Locate the cell with the specified text and output its (x, y) center coordinate. 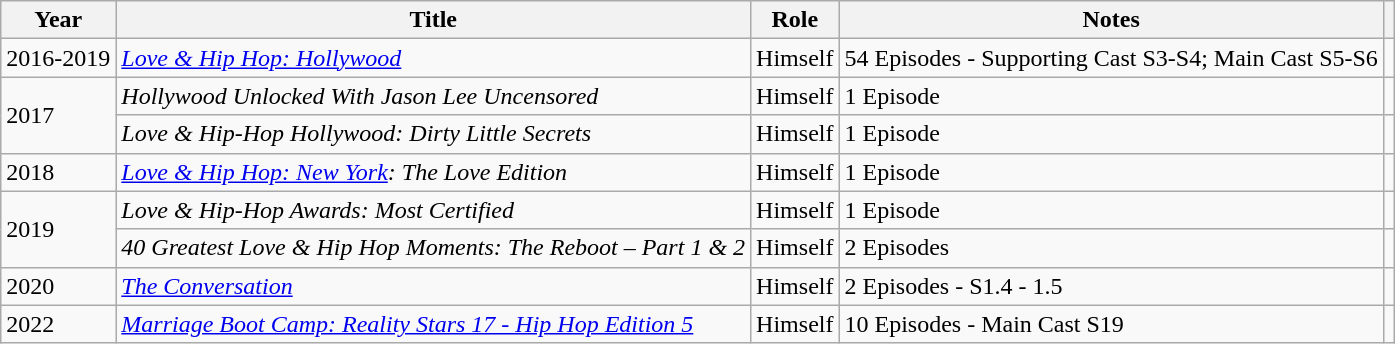
Love & Hip Hop: New York: The Love Edition (434, 172)
Notes (1111, 20)
10 Episodes - Main Cast S19 (1111, 324)
40 Greatest Love & Hip Hop Moments: The Reboot – Part 1 & 2 (434, 248)
2016-2019 (58, 58)
Love & Hip-Hop Awards: Most Certified (434, 210)
2017 (58, 115)
54 Episodes - Supporting Cast S3-S4; Main Cast S5-S6 (1111, 58)
Love & Hip-Hop Hollywood: Dirty Little Secrets (434, 134)
2 Episodes (1111, 248)
The Conversation (434, 286)
2020 (58, 286)
Hollywood Unlocked With Jason Lee Uncensored (434, 96)
2022 (58, 324)
Role (795, 20)
2 Episodes - S1.4 - 1.5 (1111, 286)
Love & Hip Hop: Hollywood (434, 58)
Title (434, 20)
2018 (58, 172)
2019 (58, 229)
Marriage Boot Camp: Reality Stars 17 - Hip Hop Edition 5 (434, 324)
Year (58, 20)
